Return [x, y] of the center of cell containing provided text 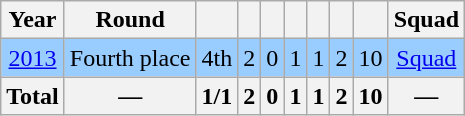
Round [130, 20]
Year [33, 20]
4th [217, 58]
Fourth place [130, 58]
2013 [33, 58]
Total [33, 96]
1/1 [217, 96]
